Provide the (x, y) coordinate of the cell's center where the given text is located.  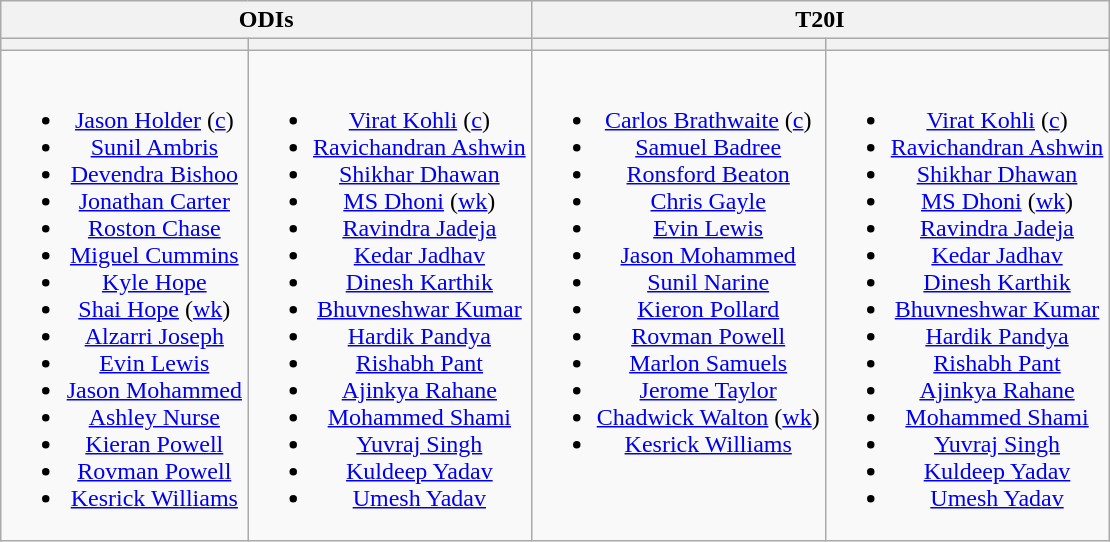
T20I (820, 20)
ODIs (266, 20)
